Find where the given text appears and provide that cell's center as [x, y] coordinate. 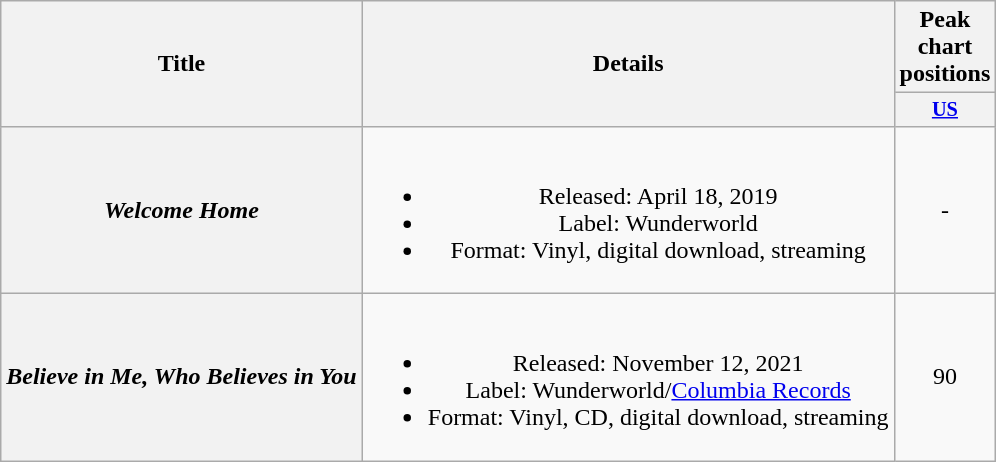
Welcome Home [182, 210]
Peak chart positions [945, 47]
Released: April 18, 2019Label: WunderworldFormat: Vinyl, digital download, streaming [628, 210]
US [945, 110]
Title [182, 64]
Details [628, 64]
Released: November 12, 2021Label: Wunderworld/Columbia RecordsFormat: Vinyl, CD, digital download, streaming [628, 378]
90 [945, 378]
Believe in Me, Who Believes in You [182, 378]
- [945, 210]
